Find where the given text appears and provide that cell's center as (X, Y) coordinate. 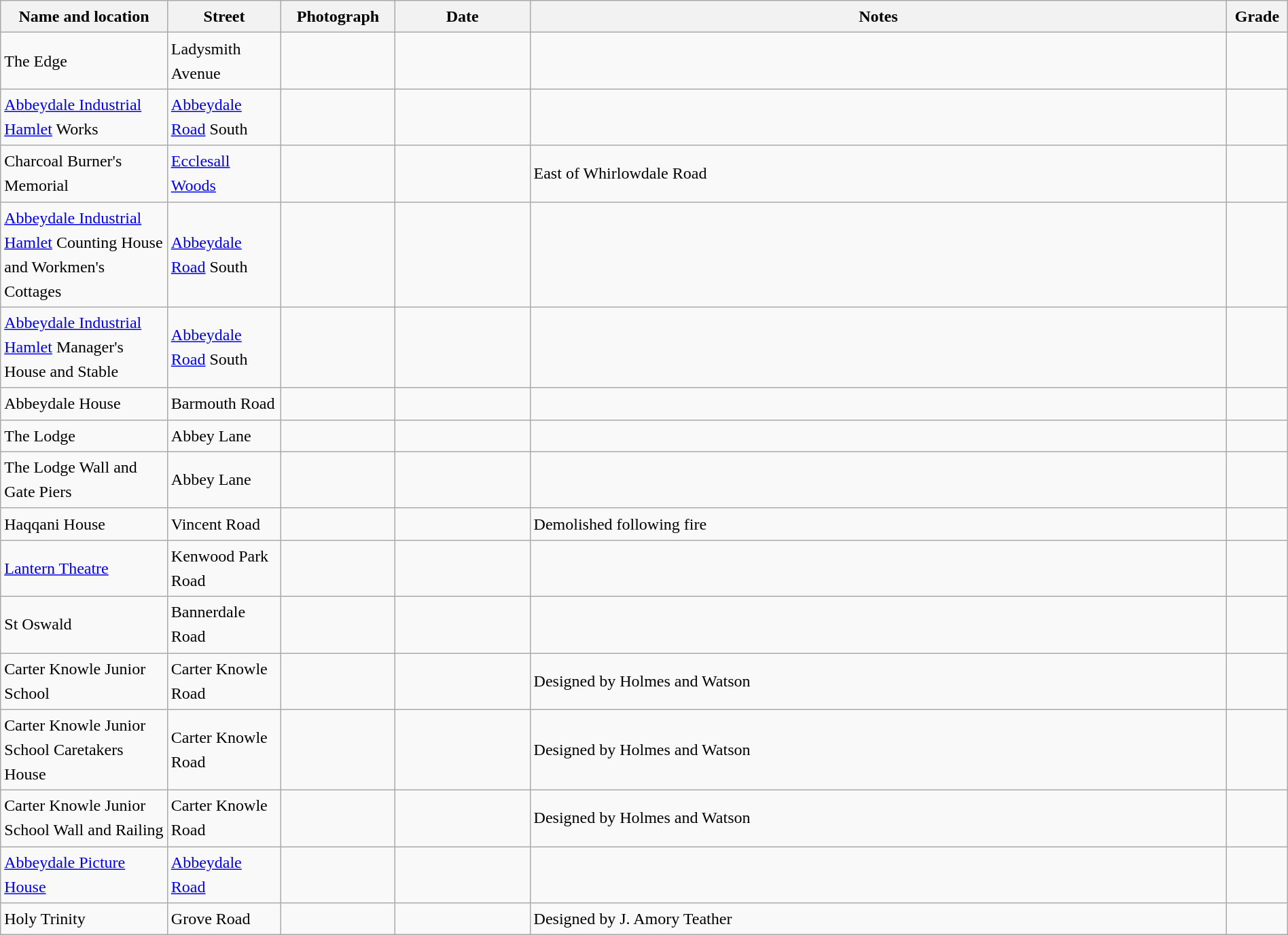
Carter Knowle Junior School Wall and Railing (84, 819)
Charcoal Burner's Memorial (84, 174)
Photograph (338, 16)
Holy Trinity (84, 919)
Notes (878, 16)
St Oswald (84, 625)
The Lodge Wall and Gate Piers (84, 479)
Haqqani House (84, 524)
Abbeydale Industrial Hamlet Manager's House and Stable (84, 348)
Abbeydale Road (224, 875)
Kenwood Park Road (224, 568)
Ladysmith Avenue (224, 61)
East of Whirlowdale Road (878, 174)
Date (462, 16)
The Edge (84, 61)
Name and location (84, 16)
Grove Road (224, 919)
Grade (1257, 16)
Carter Knowle Junior School Caretakers House (84, 750)
Barmouth Road (224, 403)
Lantern Theatre (84, 568)
Bannerdale Road (224, 625)
Ecclesall Woods (224, 174)
Abbeydale House (84, 403)
Demolished following fire (878, 524)
Carter Knowle Junior School (84, 682)
Abbeydale Industrial Hamlet Works (84, 117)
Designed by J. Amory Teather (878, 919)
Street (224, 16)
Vincent Road (224, 524)
Abbeydale Industrial Hamlet Counting House and Workmen's Cottages (84, 254)
The Lodge (84, 436)
Abbeydale Picture House (84, 875)
